Determine the (x, y) coordinate at the center of the cell enclosing the given text.  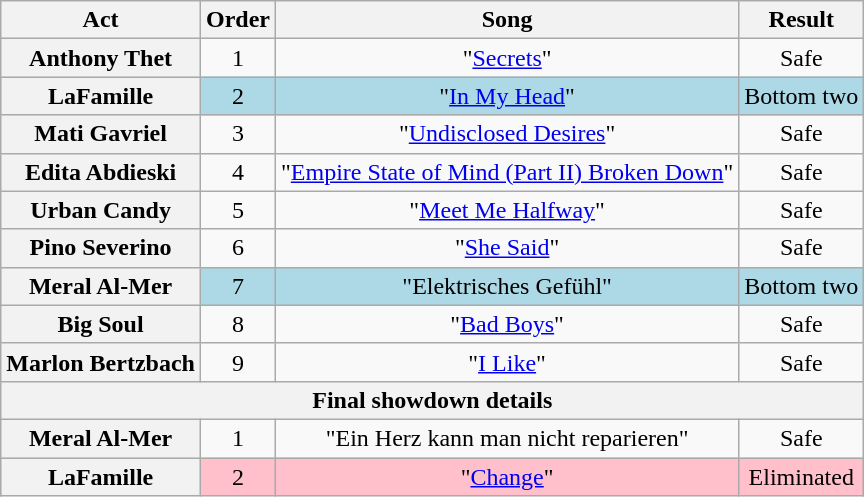
Big Soul (101, 324)
"Secrets" (506, 58)
"Undisclosed Desires" (506, 134)
"Elektrisches Gefühl" (506, 286)
Pino Severino (101, 248)
4 (238, 172)
Order (238, 20)
"Empire State of Mind (Part II) Broken Down" (506, 172)
Song (506, 20)
"Meet Me Halfway" (506, 210)
Anthony Thet (101, 58)
"I Like" (506, 362)
Act (101, 20)
"In My Head" (506, 96)
7 (238, 286)
3 (238, 134)
6 (238, 248)
Final showdown details (432, 400)
Mati Gavriel (101, 134)
Urban Candy (101, 210)
8 (238, 324)
Eliminated (802, 477)
9 (238, 362)
"Ein Herz kann man nicht reparieren" (506, 438)
5 (238, 210)
Marlon Bertzbach (101, 362)
"Bad Boys" (506, 324)
Edita Abdieski (101, 172)
"She Said" (506, 248)
"Change" (506, 477)
Result (802, 20)
